Pinpoint the cell where the given text exists, returning its [X, Y] midpoint coordinate. 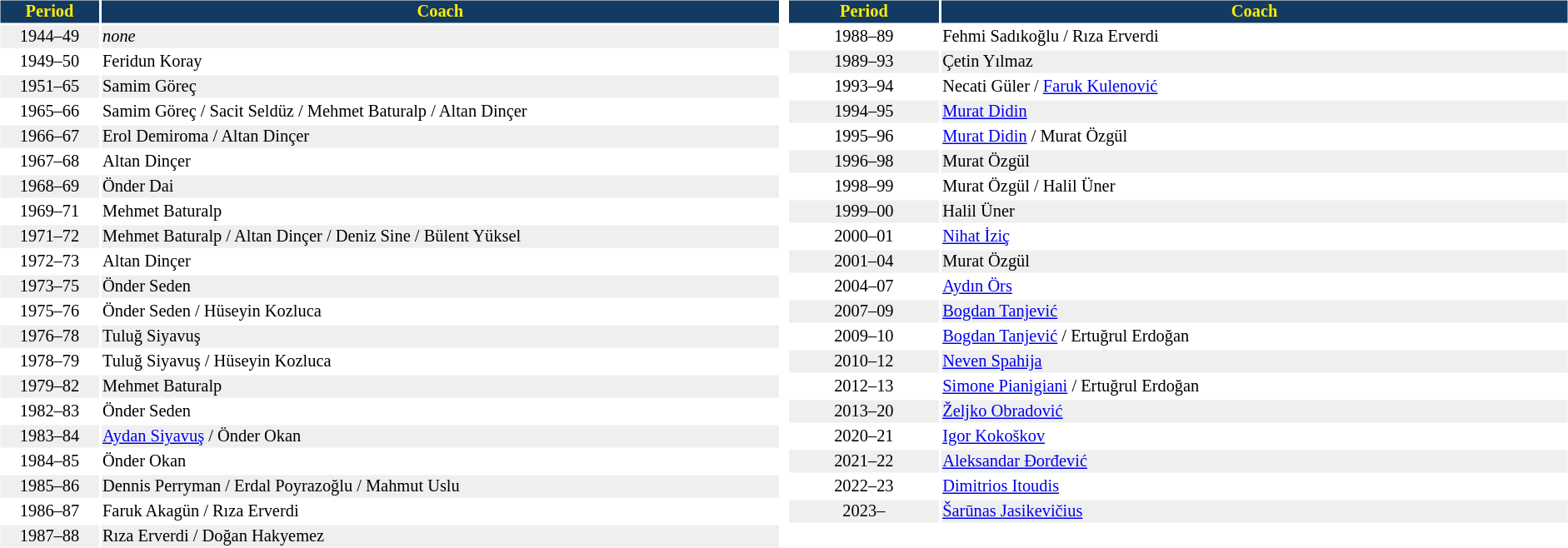
2010–12 [864, 361]
1951–65 [49, 87]
1993–94 [864, 87]
Murat Didin [1255, 112]
Feridun Koray [440, 62]
Šarūnas Jasikevičius [1255, 511]
Önder Okan [440, 461]
1966–67 [49, 137]
1973–75 [49, 286]
Erol Demiroma / Altan Dinçer [440, 137]
1988–89 [864, 37]
2007–09 [864, 311]
1983–84 [49, 436]
Fehmi Sadıkoğlu / Rıza Erverdi [1255, 37]
2020–21 [864, 436]
1989–93 [864, 62]
Murat Özgül / Halil Üner [1255, 187]
2012–13 [864, 386]
1998–99 [864, 187]
1969–71 [49, 212]
2021–22 [864, 461]
1949–50 [49, 62]
2013–20 [864, 411]
Bogdan Tanjević / Ertuğrul Erdoğan [1255, 336]
1982–83 [49, 411]
Mehmet Baturalp / Altan Dinçer / Deniz Sine / Bülent Yüksel [440, 237]
Murat Didin / Murat Özgül [1255, 137]
Simone Pianigiani / Ertuğrul Erdoğan [1255, 386]
Aleksandar Đorđević [1255, 461]
1978–79 [49, 361]
1984–85 [49, 461]
1944–49 [49, 37]
Önder Dai [440, 187]
1972–73 [49, 262]
1971–72 [49, 237]
Aydan Siyavuş / Önder Okan [440, 436]
1976–78 [49, 336]
1968–69 [49, 187]
Çetin Yılmaz [1255, 62]
1975–76 [49, 311]
2022–23 [864, 486]
Önder Seden / Hüseyin Kozluca [440, 311]
Tuluğ Siyavuş / Hüseyin Kozluca [440, 361]
1979–82 [49, 386]
Samim Göreç / Sacit Seldüz / Mehmet Baturalp / Altan Dinçer [440, 112]
1999–00 [864, 212]
1986–87 [49, 511]
Željko Obradović [1255, 411]
1987–88 [49, 536]
Rıza Erverdi / Doğan Hakyemez [440, 536]
2000–01 [864, 237]
Dennis Perryman / Erdal Poyrazoğlu / Mahmut Uslu [440, 486]
Necati Güler / Faruk Kulenović [1255, 87]
Tuluğ Siyavuş [440, 336]
1965–66 [49, 112]
Halil Üner [1255, 212]
Aydın Örs [1255, 286]
Neven Spahija [1255, 361]
1995–96 [864, 137]
Faruk Akagün / Rıza Erverdi [440, 511]
Bogdan Tanjević [1255, 311]
Samim Göreç [440, 87]
1996–98 [864, 162]
none [440, 37]
1967–68 [49, 162]
1994–95 [864, 112]
2009–10 [864, 336]
2001–04 [864, 262]
Nihat İziç [1255, 237]
Igor Kokoškov [1255, 436]
1985–86 [49, 486]
2023– [864, 511]
Dimitrios Itoudis [1255, 486]
2004–07 [864, 286]
